Find where the given text appears and provide that cell's center as [x, y] coordinate. 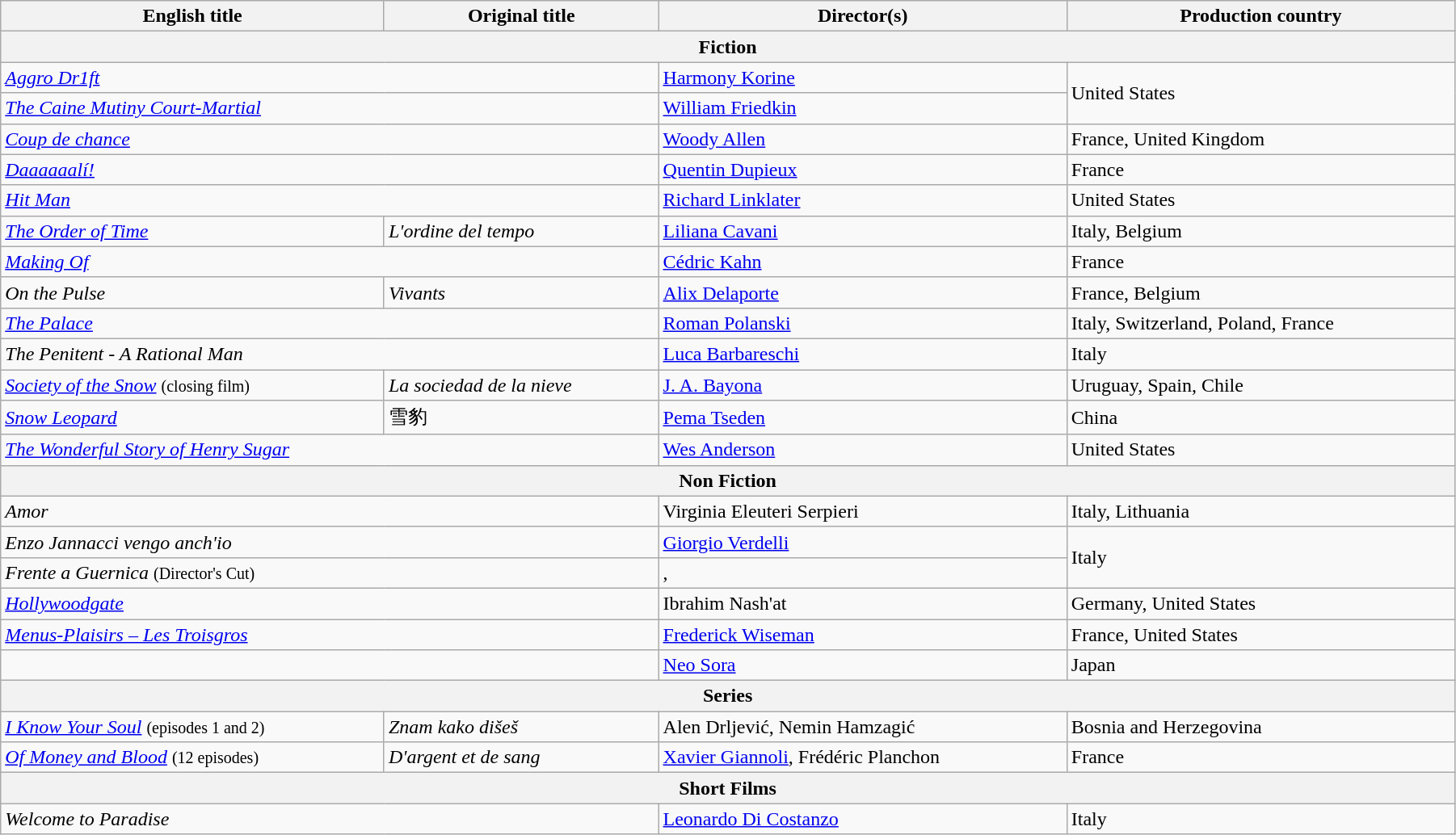
Ibrahim Nash'at [863, 603]
Roman Polanski [863, 323]
The Wonderful Story of Henry Sugar [330, 450]
Xavier Giannoli, Frédéric Planchon [863, 757]
France, United States [1260, 634]
Neo Sora [863, 665]
Japan [1260, 665]
La sociedad de la nieve [521, 385]
Alen Drljević, Nemin Hamzagić [863, 727]
Liliana Cavani [863, 231]
Vivants [521, 292]
Pema Tseden [863, 418]
The Order of Time [192, 231]
Italy, Switzerland, Poland, France [1260, 323]
France, United Kingdom [1260, 139]
Society of the Snow (closing film) [192, 385]
Of Money and Blood (12 episodes) [192, 757]
William Friedkin [863, 108]
The Palace [330, 323]
I Know Your Soul (episodes 1 and 2) [192, 727]
The Caine Mutiny Court-Martial [330, 108]
Wes Anderson [863, 450]
Menus-Plaisirs – Les Troisgros [330, 634]
France, Belgium [1260, 292]
Director(s) [863, 16]
Alix Delaporte [863, 292]
Fiction [728, 47]
Frente a Guernica (Director's Cut) [330, 573]
Italy, Belgium [1260, 231]
Italy, Lithuania [1260, 511]
, [863, 573]
雪豹 [521, 418]
Welcome to Paradise [330, 819]
Production country [1260, 16]
Virginia Eleuteri Serpieri [863, 511]
Original title [521, 16]
Aggro Dr1ft [330, 78]
J. A. Bayona [863, 385]
Short Films [728, 788]
Series [728, 696]
Frederick Wiseman [863, 634]
Bosnia and Herzegovina [1260, 727]
Woody Allen [863, 139]
Uruguay, Spain, Chile [1260, 385]
Enzo Jannacci vengo anch'io [330, 542]
L'ordine del tempo [521, 231]
Cédric Kahn [863, 262]
China [1260, 418]
Making Of [330, 262]
Non Fiction [728, 480]
Coup de chance [330, 139]
English title [192, 16]
Giorgio Verdelli [863, 542]
Znam kako dišeš [521, 727]
Hit Man [330, 200]
Amor [330, 511]
Germany, United States [1260, 603]
Leonardo Di Costanzo [863, 819]
On the Pulse [192, 292]
Daaaaaalí! [330, 170]
Hollywoodgate [330, 603]
D'argent et de sang [521, 757]
Harmony Korine [863, 78]
Quentin Dupieux [863, 170]
The Penitent - A Rational Man [330, 354]
Richard Linklater [863, 200]
Snow Leopard [192, 418]
Luca Barbareschi [863, 354]
